Return [X, Y] of the center of cell containing provided text 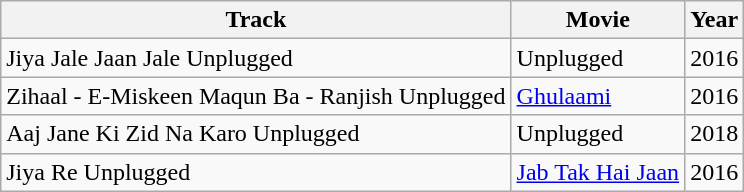
Track [256, 20]
Year [714, 20]
2018 [714, 134]
Zihaal - E-Miskeen Maqun Ba - Ranjish Unplugged [256, 96]
Movie [598, 20]
Aaj Jane Ki Zid Na Karo Unplugged [256, 134]
Ghulaami [598, 96]
Jiya Jale Jaan Jale Unplugged [256, 58]
Jab Tak Hai Jaan [598, 172]
Jiya Re Unplugged [256, 172]
